Output the (x, y) coordinate of the center of the cell containing the given text.  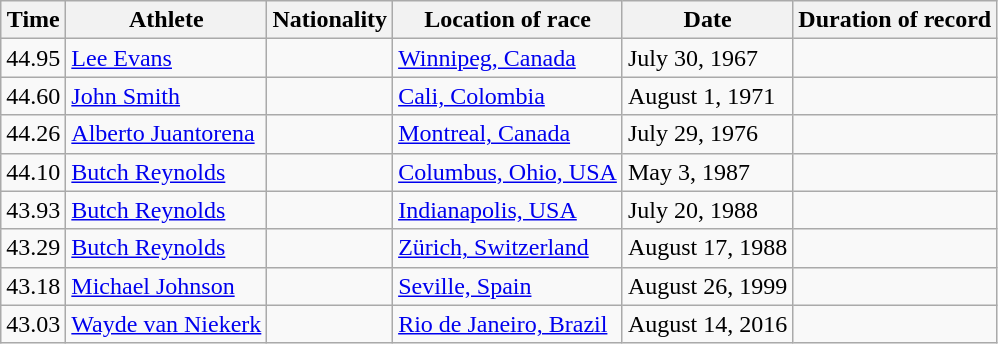
43.18 (34, 286)
Rio de Janeiro, Brazil (508, 324)
Michael Johnson (166, 286)
Montreal, Canada (508, 134)
Seville, Spain (508, 286)
Location of race (508, 20)
Duration of record (895, 20)
August 26, 1999 (707, 286)
Alberto Juantorena (166, 134)
July 20, 1988 (707, 210)
Columbus, Ohio, USA (508, 172)
43.29 (34, 248)
July 30, 1967 (707, 58)
July 29, 1976 (707, 134)
May 3, 1987 (707, 172)
Date (707, 20)
August 14, 2016 (707, 324)
Indianapolis, USA (508, 210)
August 1, 1971 (707, 96)
43.93 (34, 210)
Winnipeg, Canada (508, 58)
44.60 (34, 96)
44.95 (34, 58)
Zürich, Switzerland (508, 248)
Wayde van Niekerk (166, 324)
Lee Evans (166, 58)
44.10 (34, 172)
Time (34, 20)
Cali, Colombia (508, 96)
August 17, 1988 (707, 248)
44.26 (34, 134)
43.03 (34, 324)
John Smith (166, 96)
Athlete (166, 20)
Nationality (330, 20)
